Capture the cell that displays the provided text and extract its (X, Y) central coordinate. 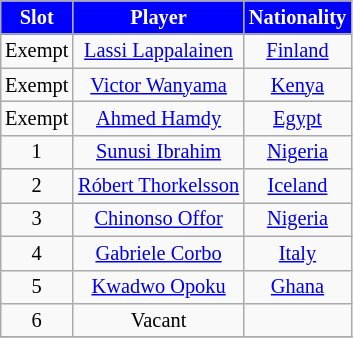
Vacant (158, 320)
Ahmed Hamdy (158, 118)
Finland (298, 51)
Sunusi Ibrahim (158, 152)
1 (36, 152)
2 (36, 186)
Chinonso Offor (158, 219)
Italy (298, 253)
Kenya (298, 85)
Lassi Lappalainen (158, 51)
Róbert Thorkelsson (158, 186)
Kwadwo Opoku (158, 287)
Ghana (298, 287)
Iceland (298, 186)
3 (36, 219)
4 (36, 253)
Gabriele Corbo (158, 253)
Egypt (298, 118)
Nationality (298, 17)
Slot (36, 17)
6 (36, 320)
Player (158, 17)
Victor Wanyama (158, 85)
5 (36, 287)
